Output the [X, Y] coordinate of the center of the cell containing the given text.  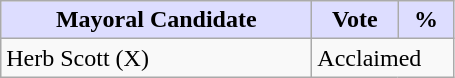
% [426, 20]
Mayoral Candidate [156, 20]
Herb Scott (X) [156, 58]
Acclaimed [383, 58]
Vote [355, 20]
